Capture the cell that displays the provided text and extract its (x, y) central coordinate. 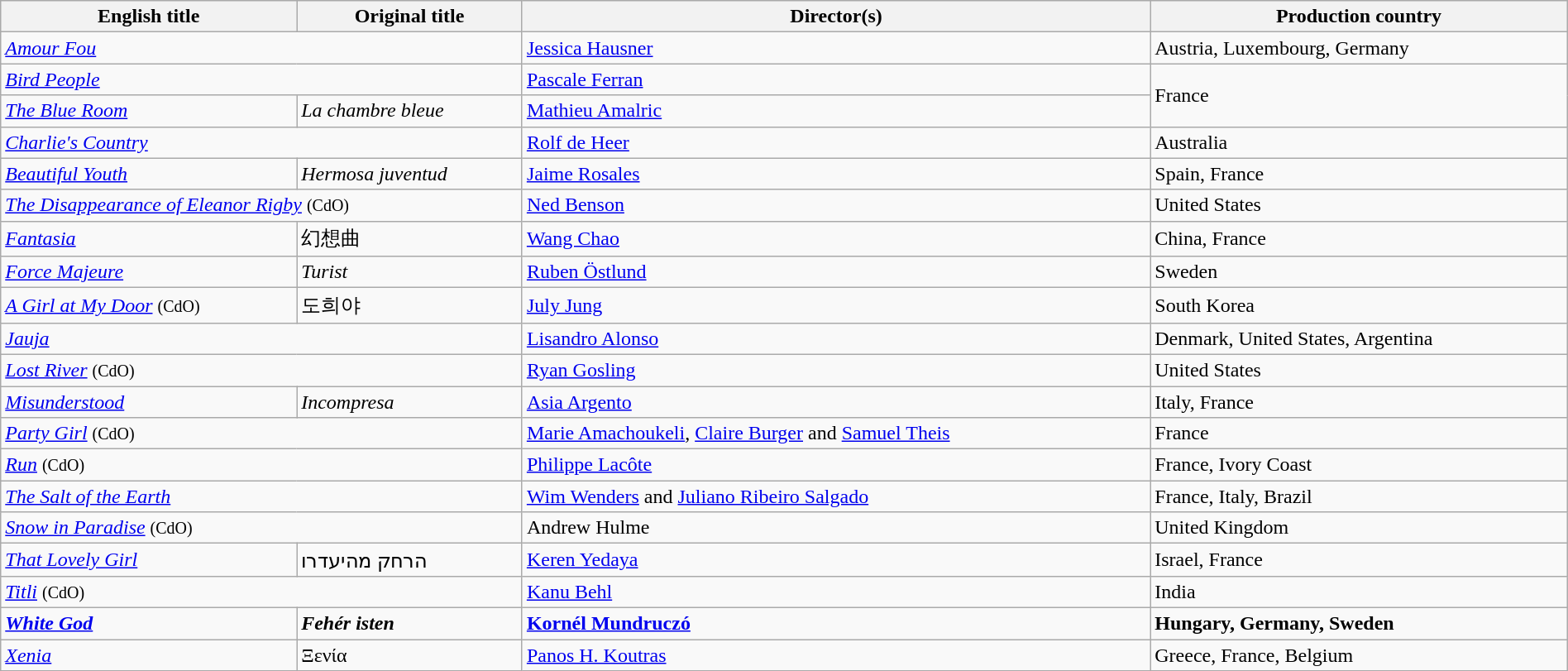
Sweden (1359, 272)
Keren Yedaya (835, 560)
Fehér isten (410, 623)
A Girl at My Door (CdO) (149, 306)
White God (149, 623)
Bird People (261, 79)
Rolf de Heer (835, 142)
Wang Chao (835, 238)
Force Majeure (149, 272)
Hermosa juventud (410, 174)
Italy, France (1359, 401)
The Blue Room (149, 111)
Australia (1359, 142)
Snow in Paradise (CdO) (261, 528)
Panos H. Koutras (835, 654)
Austria, Luxembourg, Germany (1359, 48)
Party Girl (CdO) (261, 434)
France, Ivory Coast (1359, 465)
Greece, France, Belgium (1359, 654)
Wim Wenders and Juliano Ribeiro Salgado (835, 496)
English title (149, 17)
That Lovely Girl (149, 560)
Incompresa (410, 401)
Lisandro Alonso (835, 338)
Run (CdO) (261, 465)
China, France (1359, 238)
Turist (410, 272)
Pascale Ferran (835, 79)
Production country (1359, 17)
Jessica Hausner (835, 48)
Andrew Hulme (835, 528)
Original title (410, 17)
The Disappearance of Eleanor Rigby (CdO) (261, 205)
Titli (CdO) (261, 592)
Marie Amachoukeli, Claire Burger and Samuel Theis (835, 434)
幻想曲 (410, 238)
South Korea (1359, 306)
Xenia (149, 654)
Ruben Östlund (835, 272)
The Salt of the Earth (261, 496)
Jaime Rosales (835, 174)
France, Italy, Brazil (1359, 496)
Israel, France (1359, 560)
Denmark, United States, Argentina (1359, 338)
United Kingdom (1359, 528)
Philippe Lacôte (835, 465)
Mathieu Amalric (835, 111)
Jauja (261, 338)
Director(s) (835, 17)
July Jung (835, 306)
Hungary, Germany, Sweden (1359, 623)
La chambre bleue (410, 111)
Asia Argento (835, 401)
India (1359, 592)
Kanu Behl (835, 592)
Amour Fou (261, 48)
Spain, France (1359, 174)
Charlie's Country (261, 142)
Beautiful Youth (149, 174)
Ryan Gosling (835, 370)
Kornél Mundruczó (835, 623)
Ξενία (410, 654)
Fantasia (149, 238)
Misunderstood (149, 401)
הרחק מהיעדרו (410, 560)
Ned Benson (835, 205)
도희야 (410, 306)
Lost River (CdO) (261, 370)
